Output the (X, Y) coordinate of the center of the cell containing the given text.  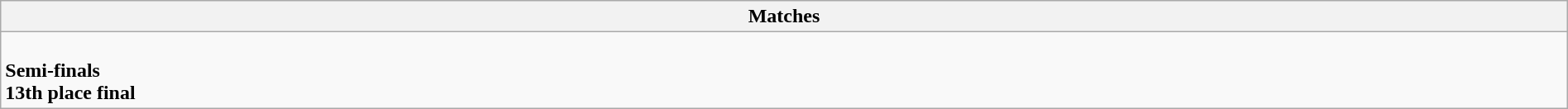
Matches (784, 17)
Semi-finals 13th place final (784, 70)
